Extract the [X, Y] coordinate from the center of the cell holding the provided text.  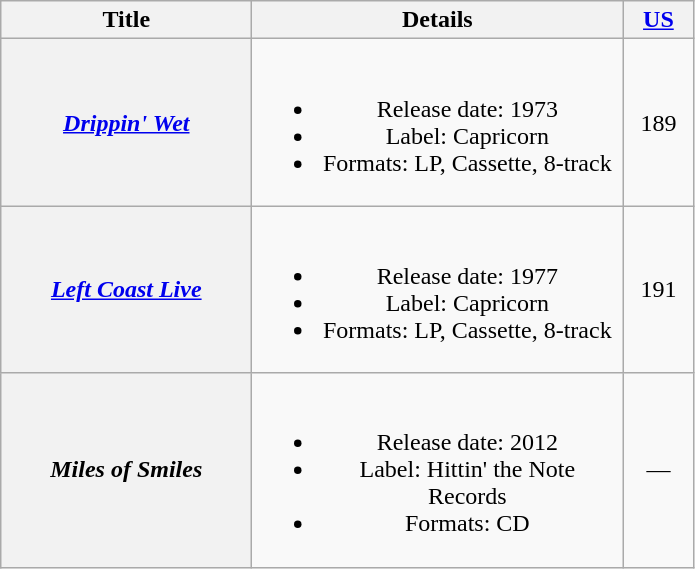
Miles of Smiles [126, 470]
Release date: 1977Label: CapricornFormats: LP, Cassette, 8-track [438, 290]
— [658, 470]
189 [658, 122]
US [658, 20]
Title [126, 20]
Release date: 2012Label: Hittin' the Note RecordsFormats: CD [438, 470]
Details [438, 20]
191 [658, 290]
Left Coast Live [126, 290]
Drippin' Wet [126, 122]
Release date: 1973Label: CapricornFormats: LP, Cassette, 8-track [438, 122]
